From the cell containing the given text, extract its center point as (X, Y) coordinate. 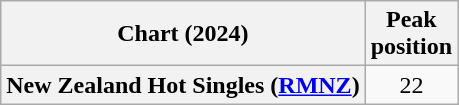
Peakposition (411, 34)
22 (411, 85)
New Zealand Hot Singles (RMNZ) (183, 85)
Chart (2024) (183, 34)
